Pinpoint the cell where the given text exists, returning its (X, Y) midpoint coordinate. 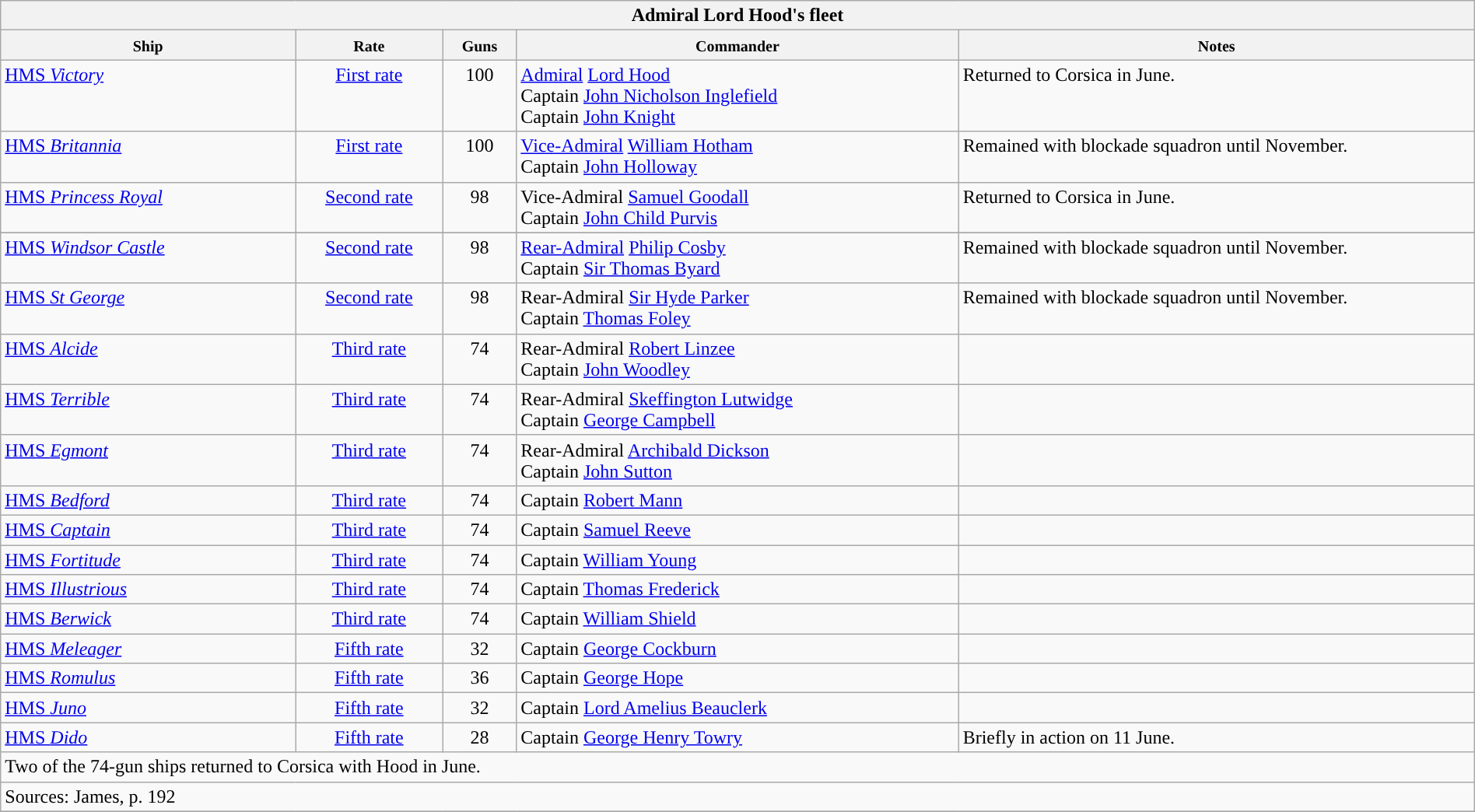
Rear-Admiral Archibald DicksonCaptain John Sutton (737, 460)
36 (479, 678)
HMS Dido (148, 737)
HMS Princess Royal (148, 207)
HMS Meleager (148, 649)
Rear-Admiral Philip CosbyCaptain Sir Thomas Byard (737, 258)
Rear-Admiral Robert LinzeeCaptain John Woodley (737, 359)
Rate (369, 45)
HMS St George (148, 308)
HMS Victory (148, 96)
Ship (148, 45)
HMS Romulus (148, 678)
Captain Robert Mann (737, 500)
Captain George Henry Towry (737, 737)
Sources: James, p. 192 (737, 796)
HMS Captain (148, 530)
28 (479, 737)
Briefly in action on 11 June. (1217, 737)
Rear-Admiral Skeffington LutwidgeCaptain George Campbell (737, 409)
Captain Samuel Reeve (737, 530)
Admiral Lord HoodCaptain John Nicholson InglefieldCaptain John Knight (737, 96)
HMS Juno (148, 708)
HMS Britannia (148, 157)
Vice-Admiral Samuel GoodallCaptain John Child Purvis (737, 207)
Admiral Lord Hood's fleet (737, 16)
Vice-Admiral William HothamCaptain John Holloway (737, 157)
Notes (1217, 45)
HMS Bedford (148, 500)
HMS Illustrious (148, 590)
Captain Lord Amelius Beauclerk (737, 708)
HMS Egmont (148, 460)
Two of the 74-gun ships returned to Corsica with Hood in June. (737, 767)
Captain George Hope (737, 678)
Captain William Young (737, 559)
Captain William Shield (737, 619)
HMS Alcide (148, 359)
Captain Thomas Frederick (737, 590)
HMS Berwick (148, 619)
Captain George Cockburn (737, 649)
Guns (479, 45)
Rear-Admiral Sir Hyde ParkerCaptain Thomas Foley (737, 308)
Commander (737, 45)
HMS Windsor Castle (148, 258)
HMS Fortitude (148, 559)
HMS Terrible (148, 409)
